Search for the cell housing the specified text and yield its [X, Y] center coordinate. 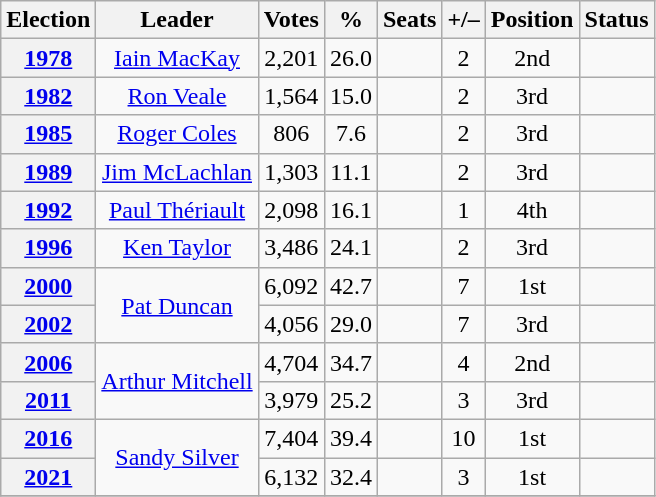
10 [464, 438]
Roger Coles [177, 134]
4,704 [291, 362]
1992 [48, 210]
6,132 [291, 477]
6,092 [291, 286]
2006 [48, 362]
1,564 [291, 96]
Status [616, 20]
2021 [48, 477]
1989 [48, 172]
4,056 [291, 324]
Paul Thériault [177, 210]
Arthur Mitchell [177, 381]
15.0 [350, 96]
2016 [48, 438]
Seats [409, 20]
2002 [48, 324]
2,098 [291, 210]
% [350, 20]
Ron Veale [177, 96]
Votes [291, 20]
+/– [464, 20]
Leader [177, 20]
1978 [48, 58]
3,486 [291, 248]
Jim McLachlan [177, 172]
16.1 [350, 210]
42.7 [350, 286]
26.0 [350, 58]
11.1 [350, 172]
Position [532, 20]
Iain MacKay [177, 58]
39.4 [350, 438]
Election [48, 20]
7.6 [350, 134]
1996 [48, 248]
4th [532, 210]
Pat Duncan [177, 305]
3,979 [291, 400]
25.2 [350, 400]
806 [291, 134]
34.7 [350, 362]
1985 [48, 134]
Sandy Silver [177, 457]
1982 [48, 96]
1 [464, 210]
29.0 [350, 324]
2011 [48, 400]
2000 [48, 286]
Ken Taylor [177, 248]
1,303 [291, 172]
24.1 [350, 248]
4 [464, 362]
2,201 [291, 58]
32.4 [350, 477]
7,404 [291, 438]
